Return [x, y] of the center of cell containing provided text 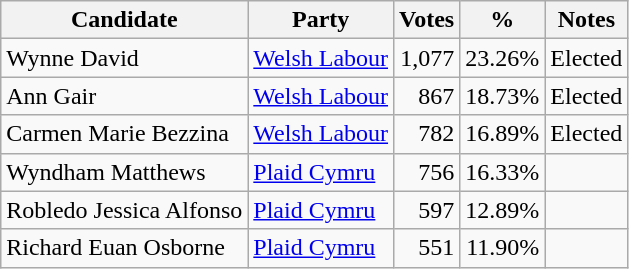
597 [427, 210]
23.26% [502, 58]
Carmen Marie Bezzina [124, 134]
867 [427, 96]
1,077 [427, 58]
Candidate [124, 20]
756 [427, 172]
782 [427, 134]
% [502, 20]
Votes [427, 20]
18.73% [502, 96]
Robledo Jessica Alfonso [124, 210]
16.33% [502, 172]
11.90% [502, 248]
Notes [586, 20]
Wynne David [124, 58]
Richard Euan Osborne [124, 248]
Party [321, 20]
Ann Gair [124, 96]
551 [427, 248]
12.89% [502, 210]
16.89% [502, 134]
Wyndham Matthews [124, 172]
